Capture the cell that displays the provided text and extract its (X, Y) central coordinate. 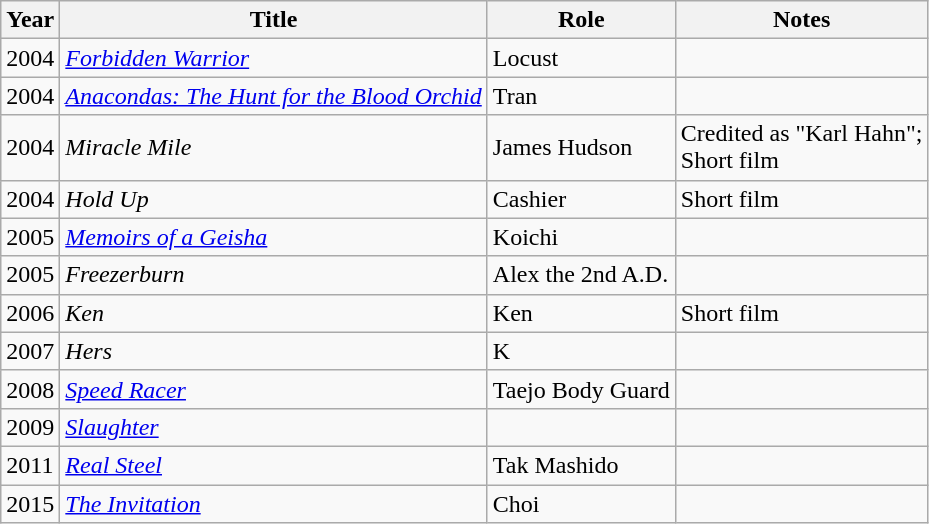
Hold Up (274, 199)
Choi (581, 503)
Freezerburn (274, 275)
Taejo Body Guard (581, 389)
Anacondas: The Hunt for the Blood Orchid (274, 96)
Speed Racer (274, 389)
Hers (274, 351)
K (581, 351)
2011 (30, 465)
2009 (30, 427)
Credited as "Karl Hahn";Short film (802, 148)
Tran (581, 96)
Slaughter (274, 427)
Locust (581, 58)
Notes (802, 20)
Koichi (581, 237)
The Invitation (274, 503)
James Hudson (581, 148)
Cashier (581, 199)
2015 (30, 503)
Tak Mashido (581, 465)
2006 (30, 313)
Title (274, 20)
2008 (30, 389)
Memoirs of a Geisha (274, 237)
Miracle Mile (274, 148)
Alex the 2nd A.D. (581, 275)
Forbidden Warrior (274, 58)
Year (30, 20)
2007 (30, 351)
Role (581, 20)
Real Steel (274, 465)
